Scan for the cell matching the given text and deliver its (X, Y) coordinate at center. 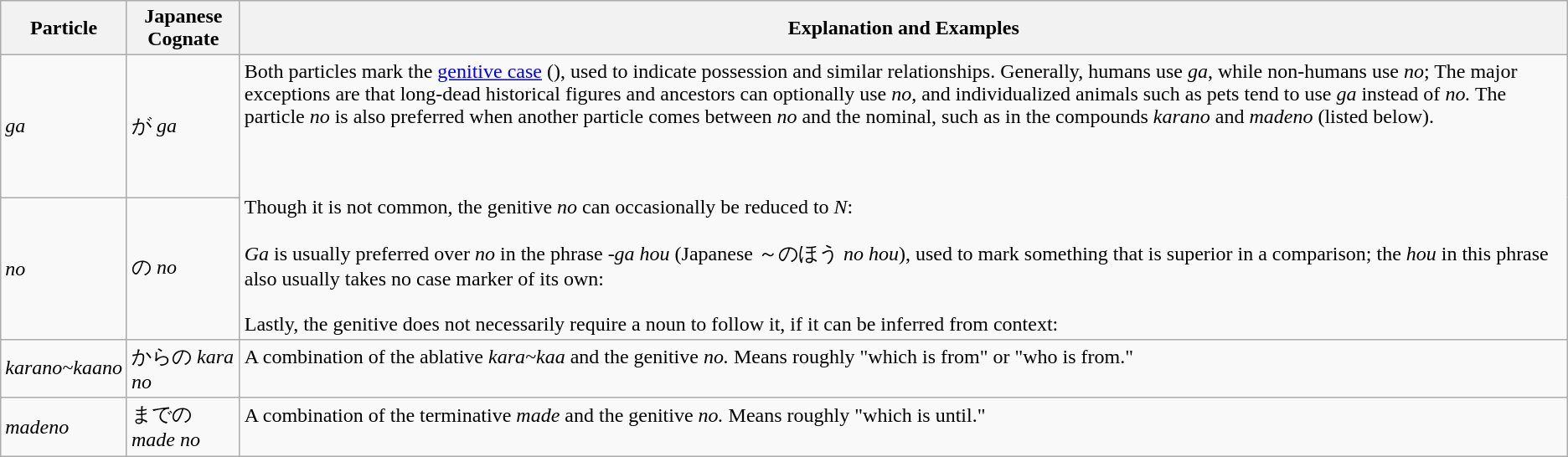
A combination of the terminative made and the genitive no. Means roughly "which is until." (903, 427)
からの kara no (183, 368)
no (64, 269)
Explanation and Examples (903, 28)
Japanese Cognate (183, 28)
Particle (64, 28)
が ga (183, 126)
karano~kaano (64, 368)
までの made no (183, 427)
A combination of the ablative kara~kaa and the genitive no. Means roughly "which is from" or "who is from." (903, 368)
の no (183, 269)
madeno (64, 427)
ga (64, 126)
